From the cell containing the given text, extract its center point as [X, Y] coordinate. 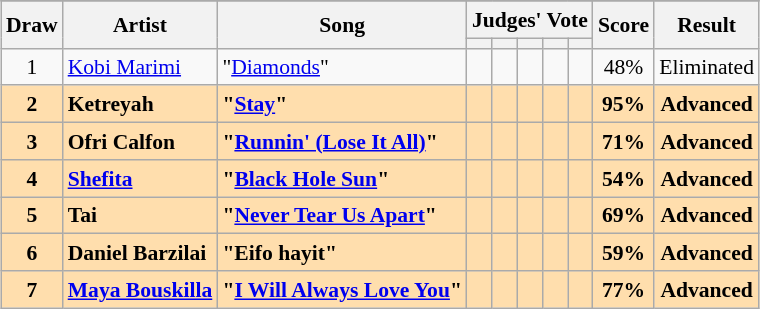
"Stay" [342, 104]
4 [32, 178]
"I Will Always Love You" [342, 290]
"Black Hole Sun" [342, 178]
Kobi Marimi [140, 66]
Artist [140, 24]
"Diamonds" [342, 66]
Eliminated [706, 66]
5 [32, 216]
54% [624, 178]
Tai [140, 216]
Maya Bouskilla [140, 290]
Judges' Vote [530, 20]
Shefita [140, 178]
Result [706, 24]
"Runnin' (Lose It All)" [342, 142]
48% [624, 66]
2 [32, 104]
7 [32, 290]
"Eifo hayit" [342, 252]
95% [624, 104]
1 [32, 66]
Song [342, 24]
77% [624, 290]
3 [32, 142]
Score [624, 24]
Daniel Barzilai [140, 252]
6 [32, 252]
69% [624, 216]
59% [624, 252]
Ofri Calfon [140, 142]
Ketreyah [140, 104]
"Never Tear Us Apart" [342, 216]
Draw [32, 24]
71% [624, 142]
